Extract the [X, Y] coordinate from the center of the cell holding the provided text.  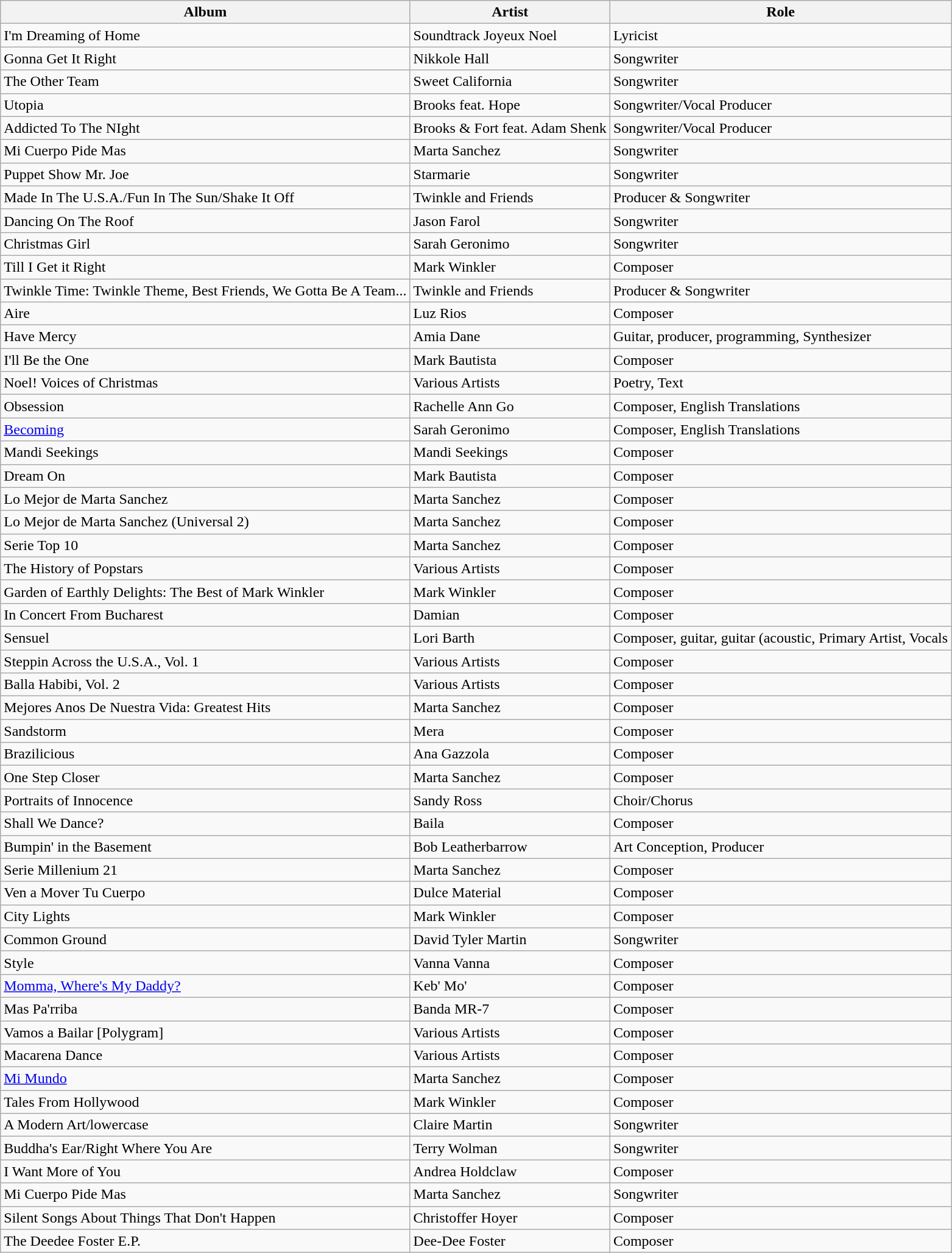
Becoming [205, 429]
Christmas Girl [205, 244]
Amia Dane [510, 337]
Ana Gazzola [510, 754]
Garden of Earthly Delights: The Best of Mark Winkler [205, 591]
Serie Top 10 [205, 545]
Momma, Where's My Daddy? [205, 986]
Role [780, 12]
Aire [205, 314]
Brazilicious [205, 754]
The History of Popstars [205, 568]
Dulce Material [510, 893]
Mas Pa'rriba [205, 1009]
Lyricist [780, 35]
Have Mercy [205, 337]
Macarena Dance [205, 1056]
Dancing On The Roof [205, 221]
I Want More of You [205, 1171]
In Concert From Bucharest [205, 615]
Till I Get it Right [205, 267]
Mera [510, 731]
Damian [510, 615]
Silent Songs About Things That Don't Happen [205, 1218]
Keb' Mo' [510, 986]
Brooks feat. Hope [510, 105]
Obsession [205, 406]
Noel! Voices of Christmas [205, 383]
Rachelle Ann Go [510, 406]
Vamos a Bailar [Polygram] [205, 1032]
Brooks & Fort feat. Adam Shenk [510, 128]
Composer, guitar, guitar (acoustic, Primary Artist, Vocals [780, 638]
Sensuel [205, 638]
Portraits of Innocence [205, 800]
Common Ground [205, 939]
Sandstorm [205, 731]
Lori Barth [510, 638]
Made In The U.S.A./Fun In The Sun/Shake It Off [205, 197]
Claire Martin [510, 1125]
Poetry, Text [780, 383]
Starmarie [510, 174]
Guitar, producer, programming, Synthesizer [780, 337]
Bumpin' in the Basement [205, 847]
Art Conception, Producer [780, 847]
Jason Farol [510, 221]
Artist [510, 12]
Dream On [205, 476]
Andrea Holdclaw [510, 1171]
The Other Team [205, 82]
Serie Millenium 21 [205, 870]
Choir/Chorus [780, 800]
The Deedee Foster E.P. [205, 1241]
Sweet California [510, 82]
Ven a Mover Tu Cuerpo [205, 893]
Nikkole Hall [510, 58]
I'm Dreaming of Home [205, 35]
Steppin Across the U.S.A., Vol. 1 [205, 661]
Soundtrack Joyeux Noel [510, 35]
City Lights [205, 916]
Shall We Dance? [205, 824]
Lo Mejor de Marta Sanchez (Universal 2) [205, 522]
Dee-Dee Foster [510, 1241]
David Tyler Martin [510, 939]
Banda MR-7 [510, 1009]
Luz Rios [510, 314]
Gonna Get It Right [205, 58]
One Step Closer [205, 777]
Sandy Ross [510, 800]
Christoffer Hoyer [510, 1218]
Style [205, 962]
Addicted To The NIght [205, 128]
Vanna Vanna [510, 962]
Puppet Show Mr. Joe [205, 174]
Bob Leatherbarrow [510, 847]
Album [205, 12]
Twinkle Time: Twinkle Theme, Best Friends, We Gotta Be A Team... [205, 291]
Mejores Anos De Nuestra Vida: Greatest Hits [205, 708]
Lo Mejor de Marta Sanchez [205, 499]
Baila [510, 824]
Terry Wolman [510, 1148]
Balla Habibi, Vol. 2 [205, 685]
Tales From Hollywood [205, 1102]
A Modern Art/lowercase [205, 1125]
I'll Be the One [205, 360]
Utopia [205, 105]
Buddha's Ear/Right Where You Are [205, 1148]
Mi Mundo [205, 1079]
